Identify which cell holds the provided text, then report its [x, y] central coordinate. 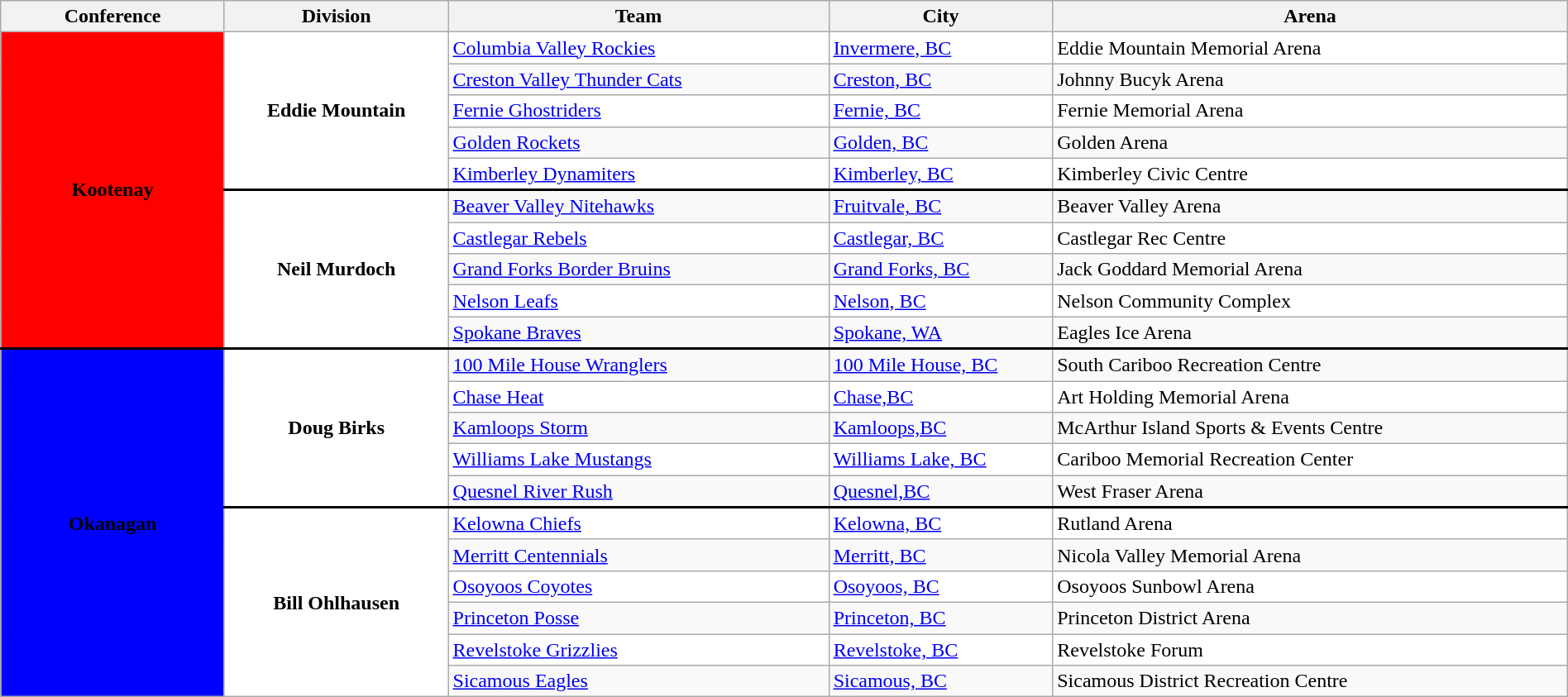
Kamloops,BC [941, 428]
Cariboo Memorial Recreation Center [1310, 460]
McArthur Island Sports & Events Centre [1310, 428]
Kelowna Chiefs [638, 524]
Merritt Centennials [638, 555]
South Cariboo Recreation Centre [1310, 365]
Quesnel River Rush [638, 491]
Spokane Braves [638, 332]
Kimberley Civic Centre [1310, 174]
Castlegar Rebels [638, 238]
Invermere, BC [941, 48]
Doug Birks [336, 428]
Castlegar, BC [941, 238]
Creston Valley Thunder Cats [638, 79]
Neil Murdoch [336, 270]
100 Mile House, BC [941, 365]
Rutland Arena [1310, 524]
Creston, BC [941, 79]
Revelstoke, BC [941, 649]
Fernie, BC [941, 111]
Eddie Mountain [336, 111]
Spokane, WA [941, 332]
Castlegar Rec Centre [1310, 238]
Golden, BC [941, 142]
Sicamous, BC [941, 681]
Kimberley, BC [941, 174]
Chase Heat [638, 396]
Osoyoos Sunbowl Arena [1310, 586]
Bill Ohlhausen [336, 602]
Princeton District Arena [1310, 618]
Nelson, BC [941, 301]
Arena [1310, 17]
Williams Lake Mustangs [638, 460]
Jack Goddard Memorial Arena [1310, 270]
Merritt, BC [941, 555]
Fernie Ghostriders [638, 111]
Kootenay [112, 190]
West Fraser Arena [1310, 491]
Osoyoos, BC [941, 586]
Williams Lake, BC [941, 460]
Kimberley Dynamiters [638, 174]
Kamloops Storm [638, 428]
Nicola Valley Memorial Arena [1310, 555]
Grand Forks, BC [941, 270]
Beaver Valley Arena [1310, 207]
Nelson Community Complex [1310, 301]
Princeton Posse [638, 618]
Fruitvale, BC [941, 207]
City [941, 17]
Osoyoos Coyotes [638, 586]
100 Mile House Wranglers [638, 365]
Revelstoke Forum [1310, 649]
Art Holding Memorial Arena [1310, 396]
Revelstoke Grizzlies [638, 649]
Eagles Ice Arena [1310, 332]
Princeton, BC [941, 618]
Conference [112, 17]
Nelson Leafs [638, 301]
Sicamous District Recreation Centre [1310, 681]
Johnny Bucyk Arena [1310, 79]
Grand Forks Border Bruins [638, 270]
Division [336, 17]
Columbia Valley Rockies [638, 48]
Golden Rockets [638, 142]
Team [638, 17]
Quesnel,BC [941, 491]
Beaver Valley Nitehawks [638, 207]
Eddie Mountain Memorial Arena [1310, 48]
Golden Arena [1310, 142]
Kelowna, BC [941, 524]
Fernie Memorial Arena [1310, 111]
Chase,BC [941, 396]
Sicamous Eagles [638, 681]
Okanagan [112, 523]
